Search for the cell housing the specified text and yield its [X, Y] center coordinate. 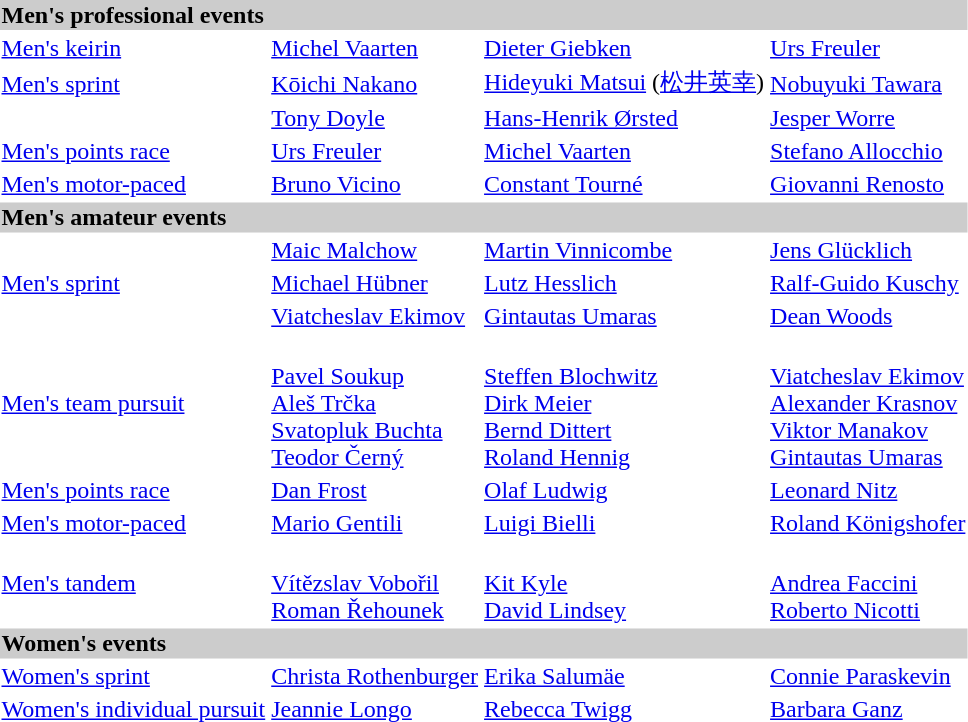
Nobuyuki Tawara [868, 83]
Pavel Soukup Aleš Trčka Svatopluk Buchta Teodor Černý [375, 403]
Ralf-Guido Kuschy [868, 283]
Mario Gentili [375, 523]
Leonard Nitz [868, 491]
Martin Vinnicombe [624, 251]
Lutz Hesslich [624, 283]
Hideyuki Matsui (松井英幸) [624, 83]
Dieter Giebken [624, 48]
Vítězslav Vobořil Roman Řehounek [375, 584]
Erika Salumäe [624, 677]
Giovanni Renosto [868, 185]
Men's keirin [134, 48]
Olaf Ludwig [624, 491]
Christa Rothenburger [375, 677]
Kit Kyle David Lindsey [624, 584]
Steffen Blochwitz Dirk Meier Bernd Dittert Roland Hennig [624, 403]
Women's events [484, 643]
Maic Malchow [375, 251]
Constant Tourné [624, 185]
Jens Glücklich [868, 251]
Dan Frost [375, 491]
Dean Woods [868, 317]
Men's tandem [134, 584]
Viatcheslav Ekimov Alexander Krasnov Viktor Manakov Gintautas Umaras [868, 403]
Connie Paraskevin [868, 677]
Roland Königshofer [868, 523]
Men's amateur events [484, 217]
Tony Doyle [375, 119]
Michael Hübner [375, 283]
Gintautas Umaras [624, 317]
Kōichi Nakano [375, 83]
Stefano Allocchio [868, 151]
Andrea Faccini Roberto Nicotti [868, 584]
Bruno Vicino [375, 185]
Hans-Henrik Ørsted [624, 119]
Women's sprint [134, 677]
Men's professional events [484, 15]
Men's team pursuit [134, 403]
Luigi Bielli [624, 523]
Viatcheslav Ekimov [375, 317]
Jesper Worre [868, 119]
